Scan for the cell matching the given text and deliver its (x, y) coordinate at center. 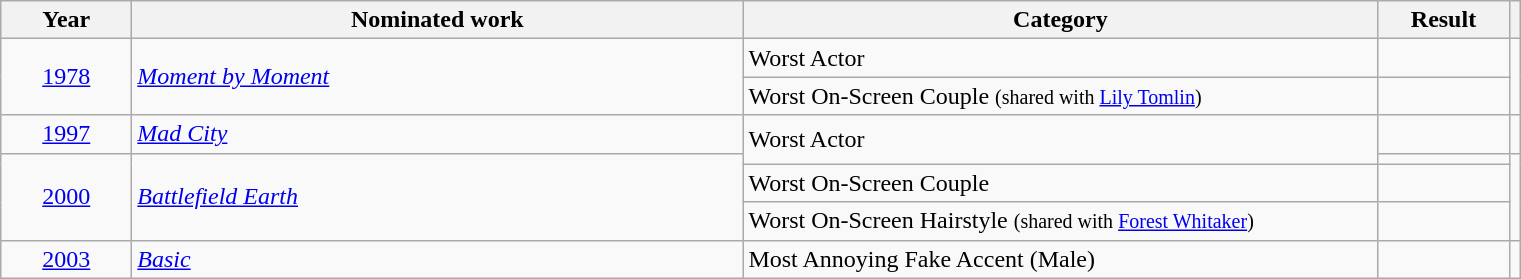
Category (1060, 20)
Worst On-Screen Couple (shared with Lily Tomlin) (1060, 96)
Mad City (438, 134)
Most Annoying Fake Accent (Male) (1060, 259)
2000 (66, 196)
1997 (66, 134)
Basic (438, 259)
2003 (66, 259)
Nominated work (438, 20)
1978 (66, 77)
Worst On-Screen Hairstyle (shared with Forest Whitaker) (1060, 221)
Year (66, 20)
Battlefield Earth (438, 196)
Moment by Moment (438, 77)
Worst On-Screen Couple (1060, 183)
Result (1444, 20)
